Extract the (x, y) coordinate from the center of the cell holding the provided text.  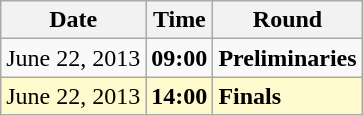
Finals (288, 96)
09:00 (180, 58)
Round (288, 20)
14:00 (180, 96)
Time (180, 20)
Preliminaries (288, 58)
Date (74, 20)
